Return the [x, y] coordinate for the center point of the cell that contains the specified text.  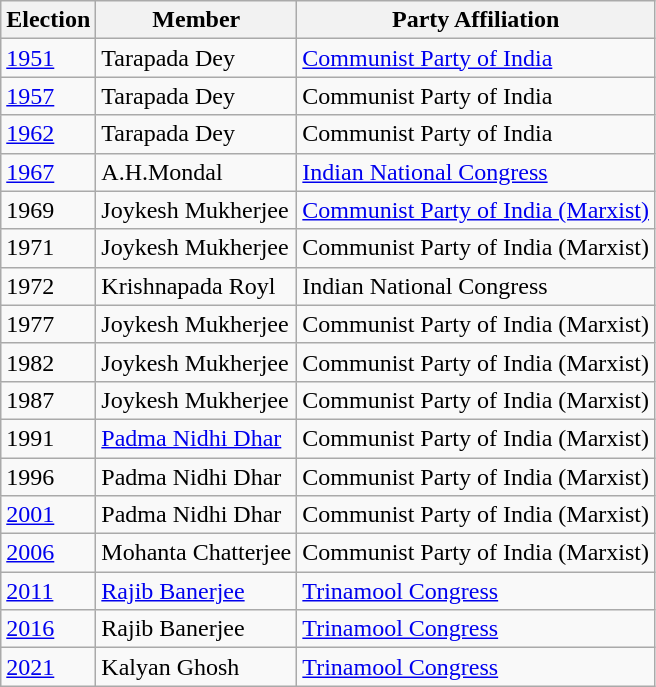
Member [196, 20]
Election [48, 20]
1951 [48, 58]
Party Affiliation [476, 20]
1991 [48, 438]
1987 [48, 400]
1996 [48, 477]
1977 [48, 324]
1972 [48, 286]
2001 [48, 515]
Mohanta Chatterjee [196, 553]
1962 [48, 134]
1982 [48, 362]
2006 [48, 553]
1971 [48, 248]
Krishnapada Royl [196, 286]
1969 [48, 210]
2011 [48, 591]
A.H.Mondal [196, 172]
2021 [48, 667]
2016 [48, 629]
1967 [48, 172]
Kalyan Ghosh [196, 667]
1957 [48, 96]
